Find where the given text appears and provide that cell's center as [x, y] coordinate. 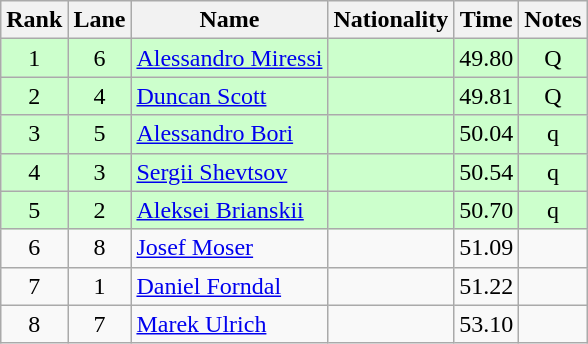
Daniel Forndal [230, 286]
Rank [34, 20]
Aleksei Brianskii [230, 210]
51.22 [486, 286]
Name [230, 20]
50.70 [486, 210]
Josef Moser [230, 248]
50.54 [486, 172]
50.04 [486, 134]
53.10 [486, 324]
Time [486, 20]
49.81 [486, 96]
Notes [553, 20]
Nationality [391, 20]
Duncan Scott [230, 96]
Lane [100, 20]
Alessandro Miressi [230, 58]
51.09 [486, 248]
Alessandro Bori [230, 134]
Sergii Shevtsov [230, 172]
Marek Ulrich [230, 324]
49.80 [486, 58]
